Locate the cell with the specified text and output its [x, y] center coordinate. 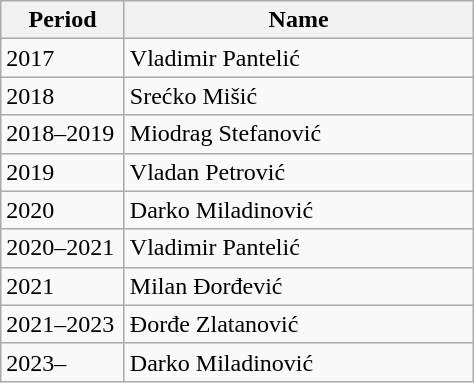
Period [63, 20]
Miodrag Stefanović [298, 134]
2021–2023 [63, 324]
Đorđe Zlatanović [298, 324]
2020 [63, 210]
Srećko Mišić [298, 96]
Vladan Petrović [298, 172]
Name [298, 20]
2018 [63, 96]
2019 [63, 172]
2017 [63, 58]
2021 [63, 286]
2023– [63, 362]
2020–2021 [63, 248]
2018–2019 [63, 134]
Milan Đorđević [298, 286]
